Find where the given text appears and provide that cell's center as (X, Y) coordinate. 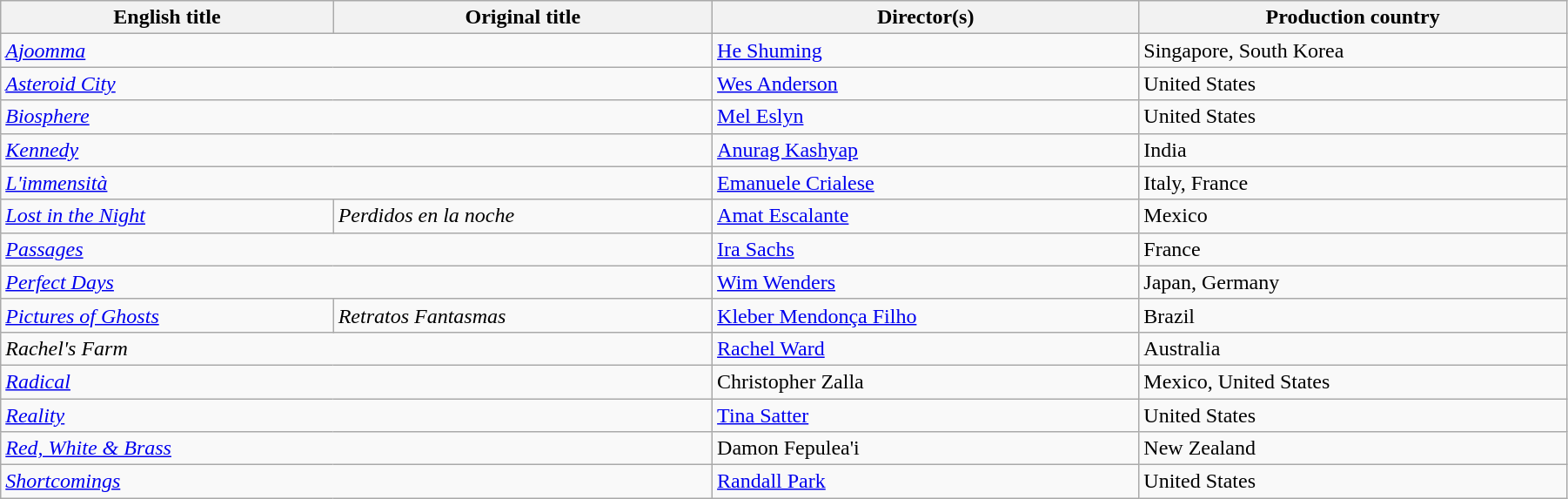
Damon Fepulea'i (926, 448)
Amat Escalante (926, 216)
France (1353, 249)
Director(s) (926, 17)
Kennedy (357, 150)
Australia (1353, 348)
Brazil (1353, 315)
Emanuele Crialese (926, 183)
Mexico (1353, 216)
Mexico, United States (1353, 381)
L'immensità (357, 183)
English title (167, 17)
Randall Park (926, 482)
New Zealand (1353, 448)
Rachel Ward (926, 348)
Original title (522, 17)
Italy, France (1353, 183)
Pictures of Ghosts (167, 315)
Radical (357, 381)
Kleber Mendonça Filho (926, 315)
Singapore, South Korea (1353, 51)
Production country (1353, 17)
Tina Satter (926, 415)
Retratos Fantasmas (522, 315)
Asteroid City (357, 84)
Japan, Germany (1353, 282)
Shortcomings (357, 482)
Red, White & Brass (357, 448)
Anurag Kashyap (926, 150)
India (1353, 150)
Wim Wenders (926, 282)
Reality (357, 415)
Christopher Zalla (926, 381)
Perdidos en la noche (522, 216)
Perfect Days (357, 282)
Ajoomma (357, 51)
Rachel's Farm (357, 348)
Lost in the Night (167, 216)
Biosphere (357, 117)
Wes Anderson (926, 84)
Ira Sachs (926, 249)
Mel Eslyn (926, 117)
He Shuming (926, 51)
Passages (357, 249)
